Find where the given text appears and provide that cell's center as [X, Y] coordinate. 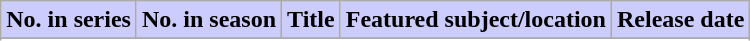
Featured subject/location [476, 20]
Release date [680, 20]
No. in series [69, 20]
No. in season [208, 20]
Title [312, 20]
